Identify which cell holds the provided text, then report its [X, Y] central coordinate. 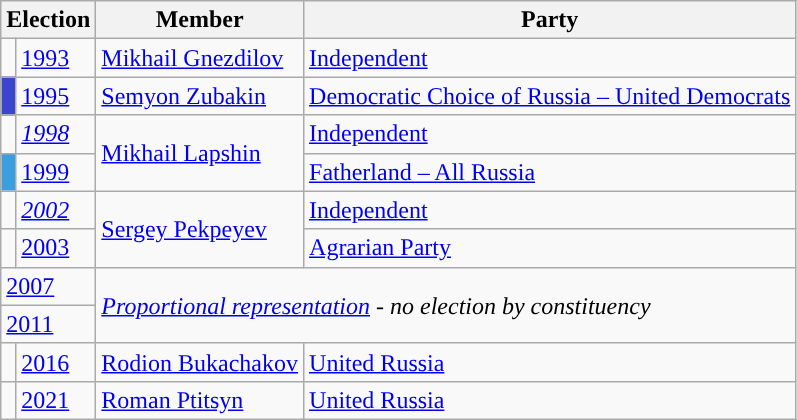
Mikhail Lapshin [200, 153]
Semyon Zubakin [200, 96]
Election [48, 20]
Proportional representation - no election by constituency [446, 305]
2003 [56, 248]
2002 [56, 210]
2007 [48, 286]
1995 [56, 96]
Roman Ptitsyn [200, 400]
Democratic Choice of Russia – United Democrats [550, 96]
Sergey Pekpeyev [200, 229]
Rodion Bukachakov [200, 362]
2016 [56, 362]
Party [550, 20]
Member [200, 20]
1998 [56, 134]
1993 [56, 58]
Agrarian Party [550, 248]
2011 [48, 324]
2021 [56, 400]
1999 [56, 172]
Mikhail Gnezdilov [200, 58]
Fatherland – All Russia [550, 172]
